Identify which cell holds the provided text, then report its [X, Y] central coordinate. 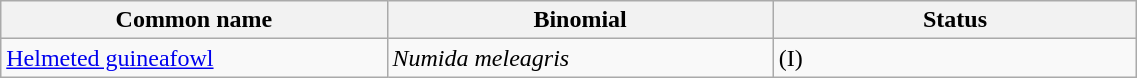
(I) [955, 58]
Binomial [580, 20]
Helmeted guineafowl [194, 58]
Numida meleagris [580, 58]
Status [955, 20]
Common name [194, 20]
